Search for the cell housing the specified text and yield its (x, y) center coordinate. 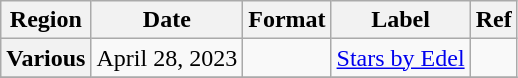
Label (400, 20)
Format (287, 20)
Ref (494, 20)
April 28, 2023 (167, 58)
Various (46, 58)
Stars by Edel (400, 58)
Region (46, 20)
Date (167, 20)
